Pinpoint the cell where the given text exists, returning its [X, Y] midpoint coordinate. 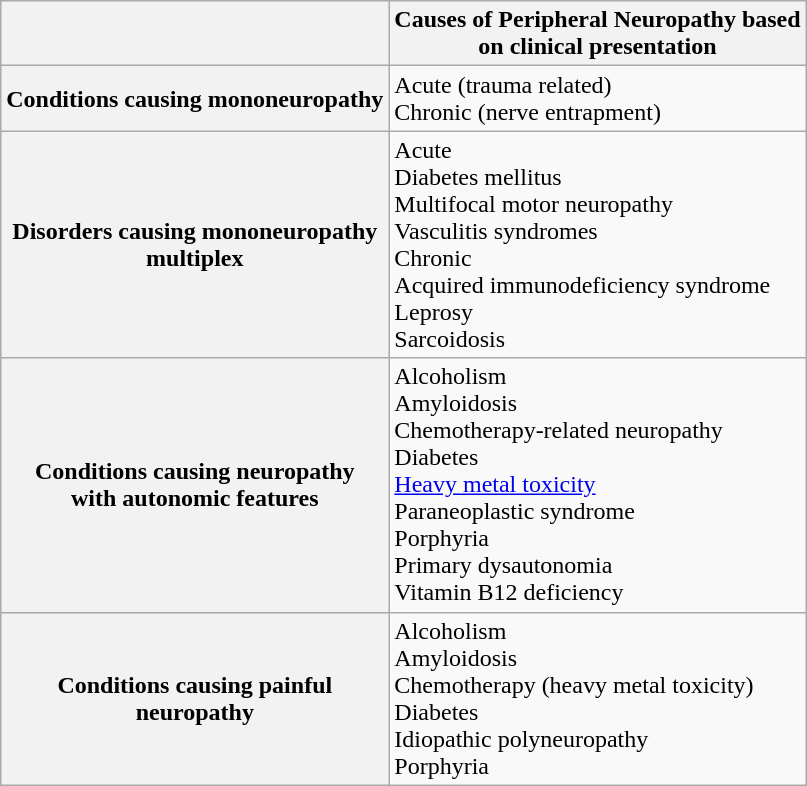
Disorders causing mononeuropathymultiplex [195, 244]
Acute (trauma related)Chronic (nerve entrapment) [598, 98]
AlcoholismAmyloidosisChemotherapy (heavy metal toxicity)DiabetesIdiopathic polyneuropathyPorphyria [598, 698]
Conditions causing neuropathywith autonomic features [195, 485]
AcuteDiabetes mellitusMultifocal motor neuropathyVasculitis syndromesChronicAcquired immunodeficiency syndromeLeprosySarcoidosis [598, 244]
Conditions causing mononeuropathy [195, 98]
Conditions causing painfulneuropathy [195, 698]
Causes of Peripheral Neuropathy basedon clinical presentation [598, 34]
